Identify which cell holds the provided text, then report its [X, Y] central coordinate. 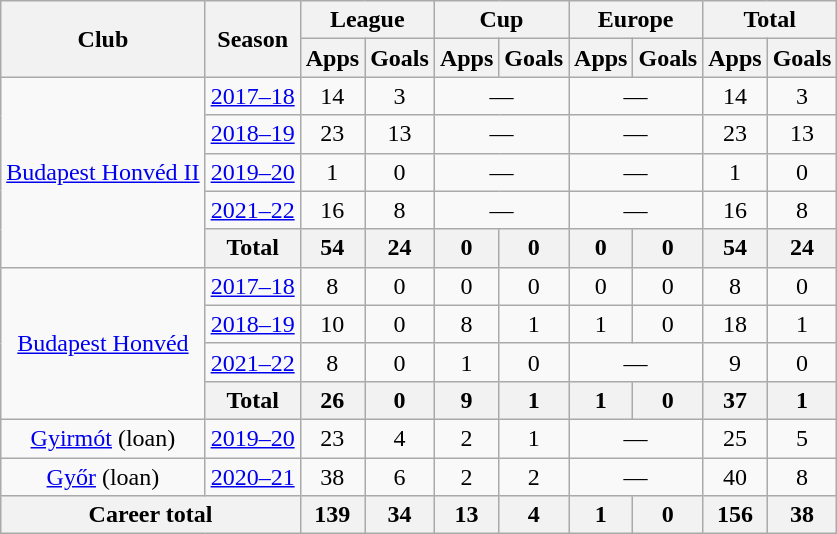
League [367, 20]
26 [332, 400]
6 [400, 477]
40 [735, 477]
Club [103, 39]
Budapest Honvéd II [103, 172]
18 [735, 324]
5 [802, 438]
Budapest Honvéd [103, 343]
10 [332, 324]
Gyirmót (loan) [103, 438]
34 [400, 515]
Season [252, 39]
37 [735, 400]
Cup [501, 20]
25 [735, 438]
Career total [150, 515]
139 [332, 515]
Győr (loan) [103, 477]
156 [735, 515]
Europe [636, 20]
2020–21 [252, 477]
